Detect which cell encompasses the target text, then output its [X, Y] center coordinate. 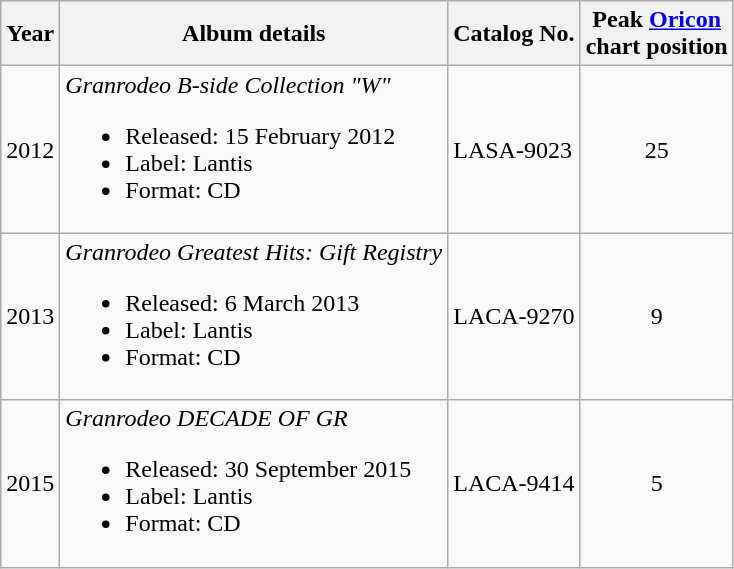
Year [30, 34]
Granrodeo Greatest Hits: Gift RegistryReleased: 6 March 2013Label: LantisFormat: CD [254, 316]
LASA-9023 [514, 150]
25 [656, 150]
2015 [30, 484]
2012 [30, 150]
Catalog No. [514, 34]
Granrodeo DECADE OF GRReleased: 30 September 2015Label: LantisFormat: CD [254, 484]
2013 [30, 316]
9 [656, 316]
LACA-9270 [514, 316]
Peak Oricon chart position [656, 34]
5 [656, 484]
LACA-9414 [514, 484]
Album details [254, 34]
Granrodeo B‐side Collection "W"Released: 15 February 2012Label: LantisFormat: CD [254, 150]
